Pinpoint the cell where the given text exists, returning its (X, Y) midpoint coordinate. 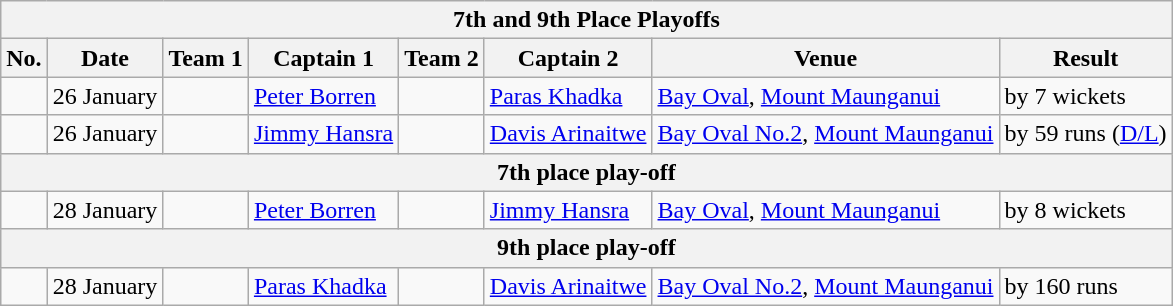
Date (105, 58)
Captain 2 (568, 58)
7th and 9th Place Playoffs (586, 20)
by 160 runs (1086, 286)
by 7 wickets (1086, 96)
Team 2 (442, 58)
by 8 wickets (1086, 210)
No. (24, 58)
Venue (826, 58)
9th place play-off (586, 248)
Result (1086, 58)
Captain 1 (323, 58)
7th place play-off (586, 172)
by 59 runs (D/L) (1086, 134)
Team 1 (206, 58)
